Extract the (x, y) coordinate from the center of the cell holding the provided text.  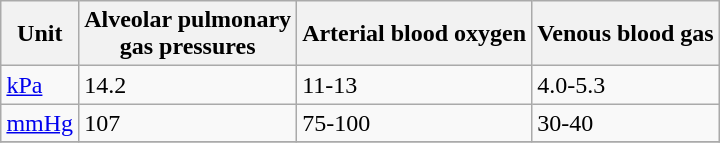
14.2 (188, 85)
Unit (40, 34)
30-40 (626, 123)
4.0-5.3 (626, 85)
Venous blood gas (626, 34)
Alveolar pulmonary gas pressures (188, 34)
11-13 (414, 85)
75-100 (414, 123)
Arterial blood oxygen (414, 34)
mmHg (40, 123)
107 (188, 123)
kPa (40, 85)
